Provide the (x, y) coordinate of the cell's center where the given text is located.  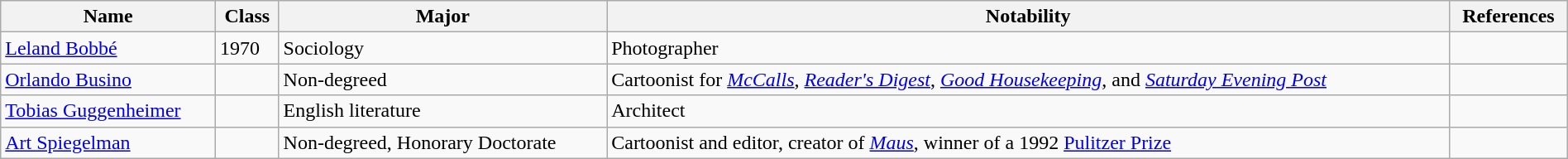
Major (443, 17)
Cartoonist for McCalls, Reader's Digest, Good Housekeeping, and Saturday Evening Post (1029, 79)
Leland Bobbé (108, 48)
References (1508, 17)
1970 (247, 48)
English literature (443, 111)
Art Spiegelman (108, 142)
Cartoonist and editor, creator of Maus, winner of a 1992 Pulitzer Prize (1029, 142)
Non-degreed (443, 79)
Notability (1029, 17)
Name (108, 17)
Tobias Guggenheimer (108, 111)
Non-degreed, Honorary Doctorate (443, 142)
Class (247, 17)
Photographer (1029, 48)
Orlando Busino (108, 79)
Sociology (443, 48)
Architect (1029, 111)
